Locate the cell with the specified text and output its (X, Y) center coordinate. 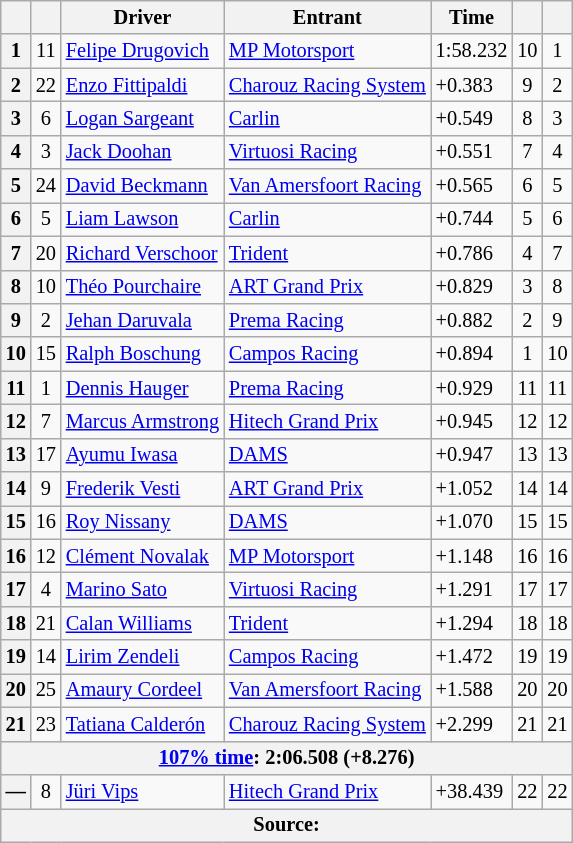
David Beckmann (142, 186)
+0.383 (472, 85)
+0.549 (472, 118)
+1.294 (472, 623)
Time (472, 17)
+0.947 (472, 455)
Lirim Zendeli (142, 657)
+0.786 (472, 253)
Source: (287, 825)
Roy Nissany (142, 522)
+0.744 (472, 219)
+1.070 (472, 522)
+1.472 (472, 657)
Marino Sato (142, 589)
+0.565 (472, 186)
Clément Novalak (142, 556)
Amaury Cordeel (142, 690)
Enzo Fittipaldi (142, 85)
Jehan Daruvala (142, 320)
Tatiana Calderón (142, 724)
Logan Sargeant (142, 118)
Entrant (328, 17)
+0.551 (472, 152)
+0.829 (472, 287)
Jack Doohan (142, 152)
Felipe Drugovich (142, 51)
Richard Verschoor (142, 253)
23 (46, 724)
1:58.232 (472, 51)
Dennis Hauger (142, 388)
+1.291 (472, 589)
Driver (142, 17)
Ralph Boschung (142, 354)
25 (46, 690)
— (16, 791)
24 (46, 186)
Frederik Vesti (142, 489)
+0.894 (472, 354)
Marcus Armstrong (142, 421)
+0.945 (472, 421)
+1.588 (472, 690)
Théo Pourchaire (142, 287)
+0.929 (472, 388)
Calan Williams (142, 623)
Ayumu Iwasa (142, 455)
+38.439 (472, 791)
Jüri Vips (142, 791)
+1.052 (472, 489)
+2.299 (472, 724)
Liam Lawson (142, 219)
+0.882 (472, 320)
107% time: 2:06.508 (+8.276) (287, 758)
+1.148 (472, 556)
